Determine the (X, Y) coordinate at the center of the cell enclosing the given text.  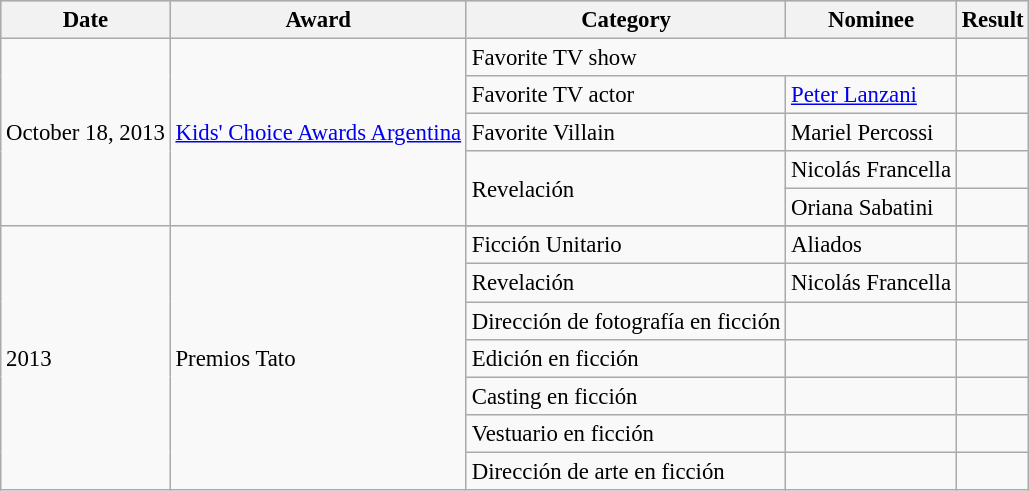
Vestuario en ficción (626, 433)
Casting en ficción (626, 396)
Dirección de arte en ficción (626, 471)
Date (86, 20)
Kids' Choice Awards Argentina (318, 133)
Mariel Percossi (872, 133)
Premios Tato (318, 358)
Peter Lanzani (872, 95)
Favorite TV actor (626, 95)
Dirección de fotografía en ficción (626, 321)
2013 (86, 358)
October 18, 2013 (86, 133)
Result (992, 20)
Aliados (872, 245)
Award (318, 20)
Category (626, 20)
Favorite TV show (711, 58)
Nominee (872, 20)
Edición en ficción (626, 358)
Oriana Sabatini (872, 208)
Ficción Unitario (626, 245)
Favorite Villain (626, 133)
